Return [X, Y] of the center of cell containing provided text 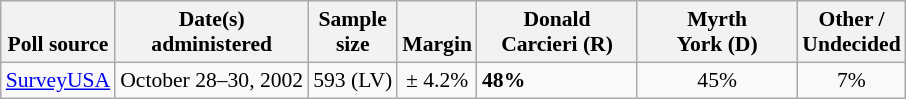
DonaldCarcieri (R) [557, 32]
593 (LV) [352, 80]
MyrthYork (D) [717, 32]
Margin [437, 32]
Samplesize [352, 32]
Poll source [58, 32]
45% [717, 80]
± 4.2% [437, 80]
October 28–30, 2002 [212, 80]
7% [851, 80]
SurveyUSA [58, 80]
48% [557, 80]
Other /Undecided [851, 32]
Date(s)administered [212, 32]
